From the cell containing the given text, extract its center point as (X, Y) coordinate. 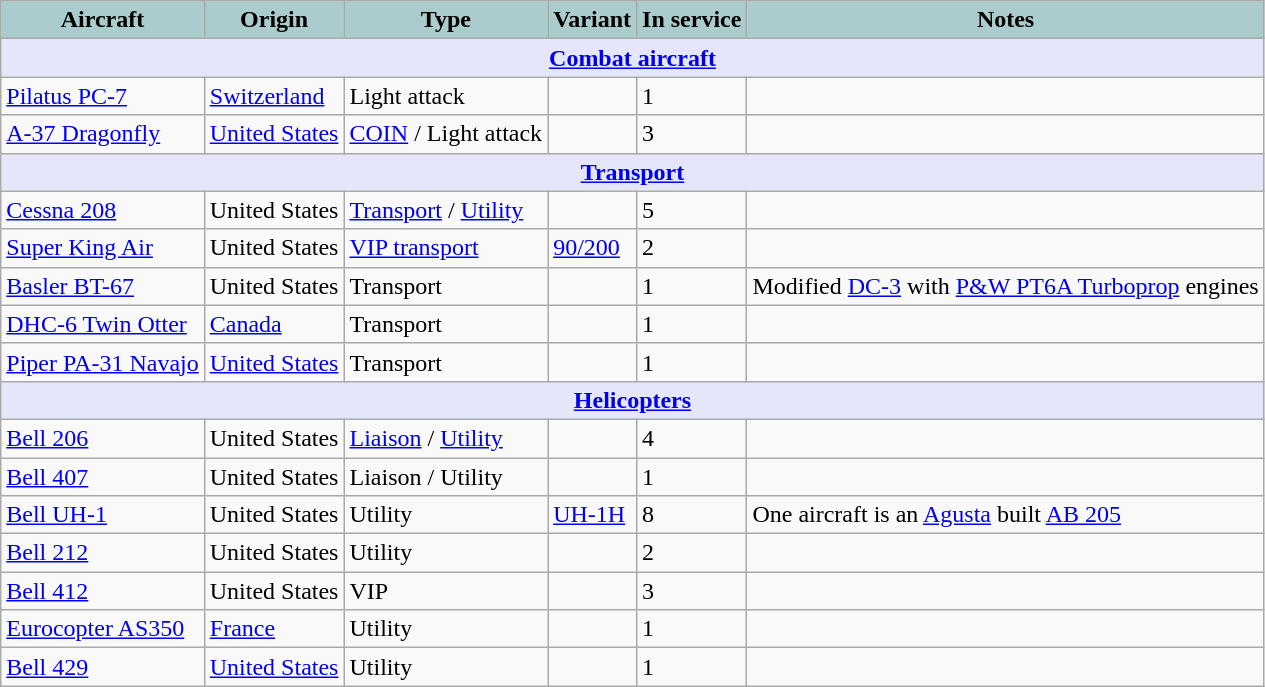
Modified DC-3 with P&W PT6A Turboprop engines (1006, 286)
Notes (1006, 20)
90/200 (592, 248)
Bell 407 (103, 477)
Bell 206 (103, 438)
Basler BT-67 (103, 286)
VIP (446, 591)
Type (446, 20)
Bell 429 (103, 667)
Bell UH-1 (103, 515)
Aircraft (103, 20)
Combat aircraft (632, 58)
COIN / Light attack (446, 134)
Bell 212 (103, 553)
Helicopters (632, 400)
Light attack (446, 96)
Variant (592, 20)
8 (692, 515)
In service (692, 20)
VIP transport (446, 248)
Eurocopter AS350 (103, 629)
France (274, 629)
Piper PA-31 Navajo (103, 362)
UH-1H (592, 515)
4 (692, 438)
Cessna 208 (103, 210)
Transport / Utility (446, 210)
Super King Air (103, 248)
Origin (274, 20)
One aircraft is an Agusta built AB 205 (1006, 515)
Bell 412 (103, 591)
A-37 Dragonfly (103, 134)
5 (692, 210)
Pilatus PC-7 (103, 96)
Canada (274, 324)
DHC-6 Twin Otter (103, 324)
Switzerland (274, 96)
